Find where the given text appears and provide that cell's center as [X, Y] coordinate. 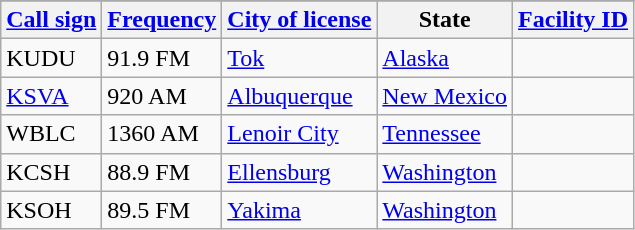
KUDU [52, 58]
Frequency [162, 20]
88.9 FM [162, 172]
920 AM [162, 96]
Lenoir City [300, 134]
Facility ID [574, 20]
State [445, 20]
City of license [300, 20]
Ellensburg [300, 172]
WBLC [52, 134]
New Mexico [445, 96]
KSOH [52, 210]
1360 AM [162, 134]
Call sign [52, 20]
Alaska [445, 58]
KCSH [52, 172]
Tennessee [445, 134]
Yakima [300, 210]
Albuquerque [300, 96]
KSVA [52, 96]
Tok [300, 58]
91.9 FM [162, 58]
89.5 FM [162, 210]
